Detect which cell encompasses the target text, then output its (X, Y) center coordinate. 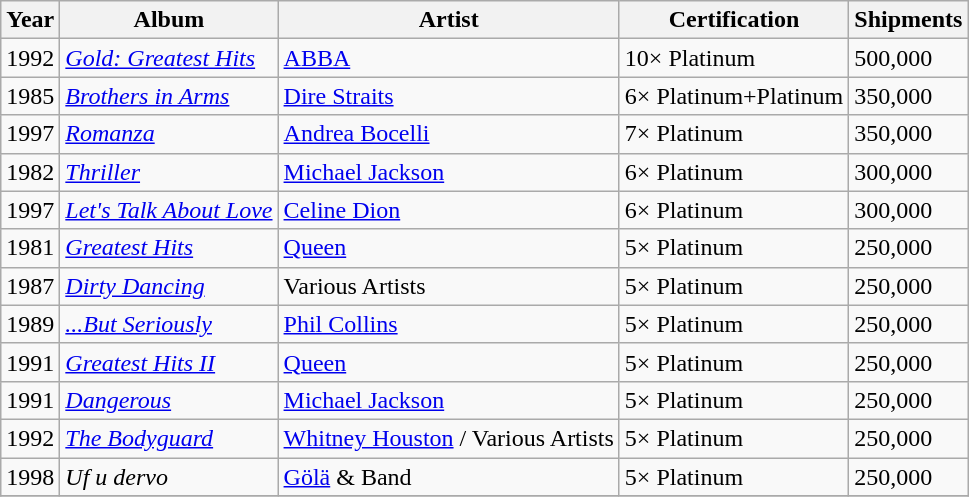
Let's Talk About Love (169, 210)
1998 (30, 477)
1989 (30, 324)
Whitney Houston / Various Artists (448, 438)
1987 (30, 286)
1981 (30, 248)
Romanza (169, 134)
ABBA (448, 58)
10× Platinum (734, 58)
Shipments (908, 20)
Greatest Hits (169, 248)
Album (169, 20)
Various Artists (448, 286)
1982 (30, 172)
500,000 (908, 58)
7× Platinum (734, 134)
Dirty Dancing (169, 286)
Dire Straits (448, 96)
Thriller (169, 172)
Brothers in Arms (169, 96)
Gölä & Band (448, 477)
Celine Dion (448, 210)
Year (30, 20)
Dangerous (169, 400)
6× Platinum+Platinum (734, 96)
Artist (448, 20)
Uf u dervo (169, 477)
Gold: Greatest Hits (169, 58)
Greatest Hits II (169, 362)
1985 (30, 96)
Phil Collins (448, 324)
Certification (734, 20)
The Bodyguard (169, 438)
...But Seriously (169, 324)
Andrea Bocelli (448, 134)
